For the text-containing cell, return its midpoint in [X, Y] coordinate format. 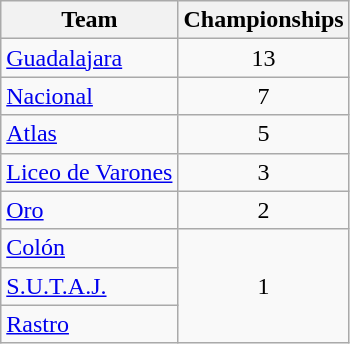
3 [264, 172]
Championships [264, 20]
13 [264, 58]
S.U.T.A.J. [90, 286]
Oro [90, 210]
Colón [90, 248]
Nacional [90, 96]
Atlas [90, 134]
Rastro [90, 324]
7 [264, 96]
1 [264, 286]
Liceo de Varones [90, 172]
Guadalajara [90, 58]
Team [90, 20]
2 [264, 210]
5 [264, 134]
